Find where the given text appears and provide that cell's center as [x, y] coordinate. 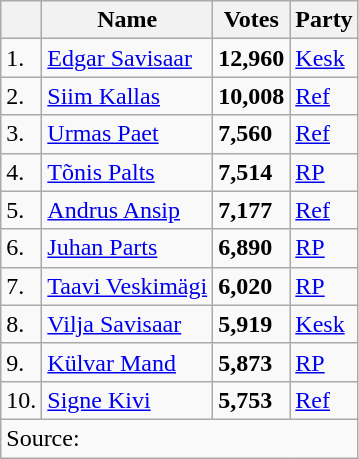
5,919 [252, 324]
Tõnis Palts [128, 172]
6. [22, 248]
8. [22, 324]
Taavi Veskimägi [128, 286]
Party [324, 20]
7,177 [252, 210]
7,514 [252, 172]
1. [22, 58]
3. [22, 134]
Andrus Ansip [128, 210]
Signe Kivi [128, 400]
5,753 [252, 400]
Source: [180, 438]
Vilja Savisaar [128, 324]
Edgar Savisaar [128, 58]
2. [22, 96]
7. [22, 286]
4. [22, 172]
12,960 [252, 58]
10,008 [252, 96]
5,873 [252, 362]
7,560 [252, 134]
Siim Kallas [128, 96]
Votes [252, 20]
Urmas Paet [128, 134]
5. [22, 210]
6,890 [252, 248]
9. [22, 362]
6,020 [252, 286]
Külvar Mand [128, 362]
10. [22, 400]
Juhan Parts [128, 248]
Name [128, 20]
